Provide the [x, y] coordinate of the cell's center where the given text is located.  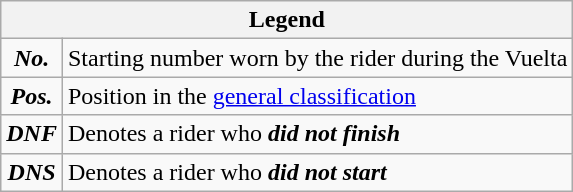
Pos. [32, 96]
DNF [32, 134]
DNS [32, 172]
Position in the general classification [317, 96]
Denotes a rider who did not finish [317, 134]
No. [32, 58]
Legend [287, 20]
Starting number worn by the rider during the Vuelta [317, 58]
Denotes a rider who did not start [317, 172]
